Provide the [x, y] coordinate of the cell's center where the given text is located.  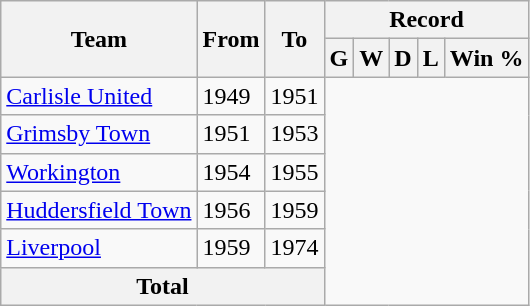
Liverpool [99, 248]
D [403, 58]
Team [99, 39]
1974 [294, 248]
From [231, 39]
Grimsby Town [99, 134]
G [339, 58]
1953 [294, 134]
1954 [231, 172]
Huddersfield Town [99, 210]
1955 [294, 172]
L [430, 58]
Total [162, 286]
W [372, 58]
Win % [486, 58]
Record [426, 20]
1956 [231, 210]
Carlisle United [99, 96]
To [294, 39]
1949 [231, 96]
Workington [99, 172]
